Capture the cell that displays the provided text and extract its [x, y] central coordinate. 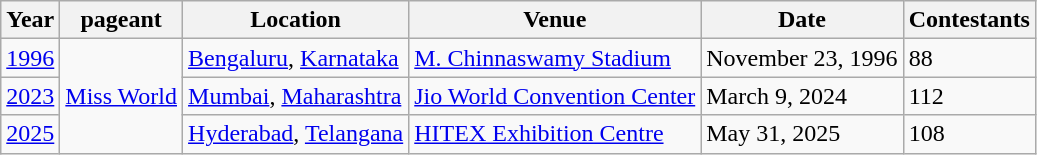
Venue [555, 20]
Jio World Convention Center [555, 96]
Location [296, 20]
Year [30, 20]
1996 [30, 58]
Hyderabad, Telangana [296, 134]
Contestants [969, 20]
112 [969, 96]
Bengaluru, Karnataka [296, 58]
March 9, 2024 [802, 96]
November 23, 1996 [802, 58]
HITEX Exhibition Centre [555, 134]
88 [969, 58]
2023 [30, 96]
Miss World [122, 96]
Date [802, 20]
M. Chinnaswamy Stadium [555, 58]
2025 [30, 134]
108 [969, 134]
pageant [122, 20]
Mumbai, Maharashtra [296, 96]
May 31, 2025 [802, 134]
